Locate the cell with the specified text and output its (X, Y) center coordinate. 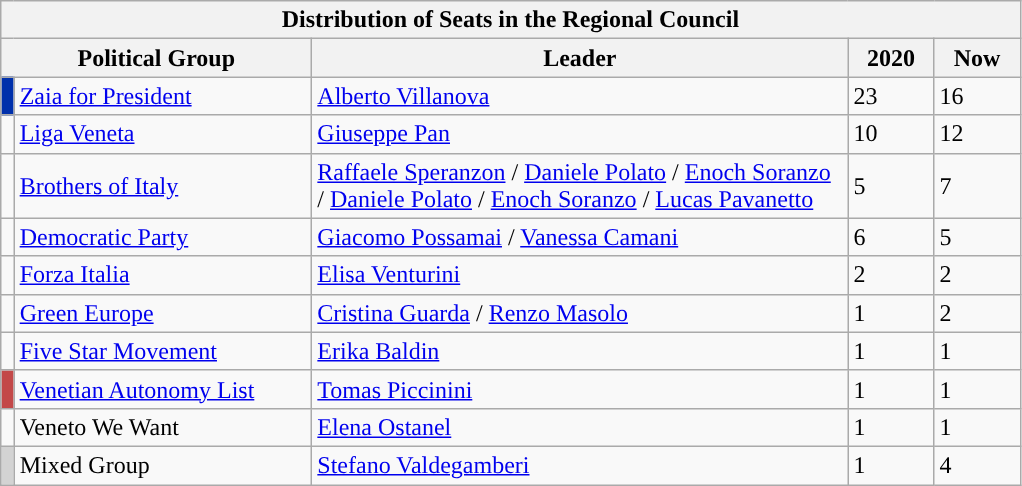
Elena Ostanel (580, 427)
Liga Veneta (163, 134)
Leader (580, 58)
Elisa Venturini (580, 275)
Raffaele Speranzon / Daniele Polato / Enoch Soranzo / Daniele Polato / Enoch Soranzo / Lucas Pavanetto (580, 186)
Distribution of Seats in the Regional Council (510, 20)
Alberto Villanova (580, 96)
Five Star Movement (163, 351)
4 (977, 465)
Erika Baldin (580, 351)
Giuseppe Pan (580, 134)
Now (977, 58)
Political Group (156, 58)
23 (891, 96)
Democratic Party (163, 237)
Stefano Valdegamberi (580, 465)
Cristina Guarda / Renzo Masolo (580, 313)
16 (977, 96)
Brothers of Italy (163, 186)
Forza Italia (163, 275)
Zaia for President (163, 96)
12 (977, 134)
Giacomo Possamai / Vanessa Camani (580, 237)
Veneto We Want (163, 427)
Venetian Autonomy List (163, 389)
6 (891, 237)
Green Europe (163, 313)
2020 (891, 58)
10 (891, 134)
7 (977, 186)
Tomas Piccinini (580, 389)
Mixed Group (163, 465)
